Detect which cell encompasses the target text, then output its (x, y) center coordinate. 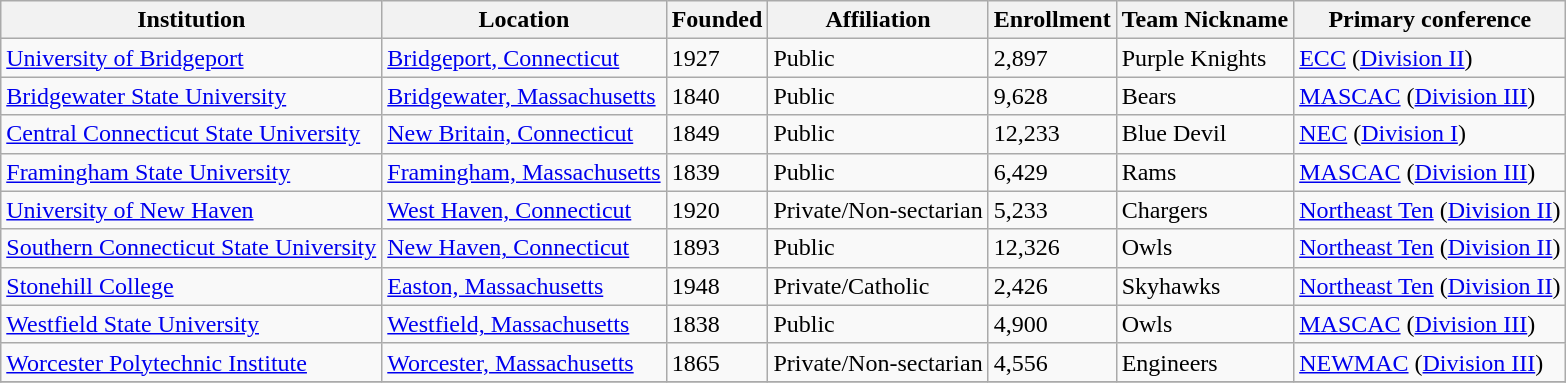
Easton, Massachusetts (524, 286)
Affiliation (878, 20)
Westfield State University (192, 324)
Blue Devil (1205, 134)
2,897 (1052, 58)
Purple Knights (1205, 58)
University of Bridgeport (192, 58)
5,233 (1052, 210)
Bears (1205, 96)
Bridgewater State University (192, 96)
Bridgeport, Connecticut (524, 58)
Framingham, Massachusetts (524, 172)
1840 (717, 96)
6,429 (1052, 172)
1948 (717, 286)
Chargers (1205, 210)
NEC (Division I) (1430, 134)
12,326 (1052, 248)
Founded (717, 20)
Team Nickname (1205, 20)
1920 (717, 210)
Worcester, Massachusetts (524, 362)
Private/Catholic (878, 286)
1839 (717, 172)
1838 (717, 324)
Westfield, Massachusetts (524, 324)
Stonehill College (192, 286)
Primary conference (1430, 20)
9,628 (1052, 96)
Institution (192, 20)
Southern Connecticut State University (192, 248)
Framingham State University (192, 172)
Location (524, 20)
2,426 (1052, 286)
Central Connecticut State University (192, 134)
Worcester Polytechnic Institute (192, 362)
Engineers (1205, 362)
West Haven, Connecticut (524, 210)
Skyhawks (1205, 286)
12,233 (1052, 134)
1893 (717, 248)
New Britain, Connecticut (524, 134)
4,900 (1052, 324)
Bridgewater, Massachusetts (524, 96)
New Haven, Connecticut (524, 248)
ECC (Division II) (1430, 58)
Enrollment (1052, 20)
Rams (1205, 172)
4,556 (1052, 362)
1865 (717, 362)
NEWMAC (Division III) (1430, 362)
University of New Haven (192, 210)
1849 (717, 134)
1927 (717, 58)
